Find where the given text appears and provide that cell's center as (X, Y) coordinate. 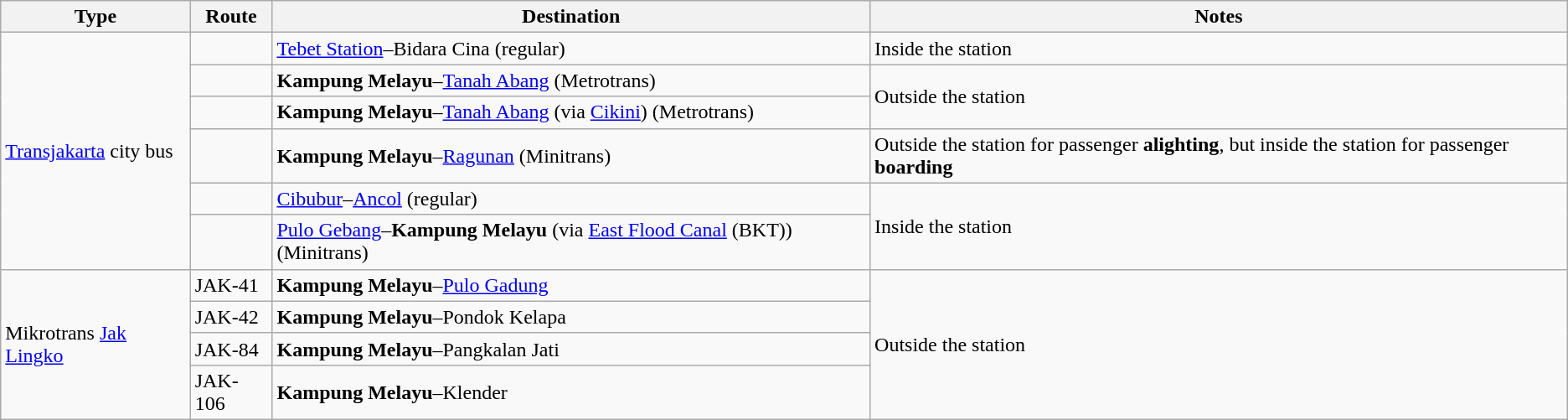
Cibubur–Ancol (regular) (571, 199)
Route (231, 17)
Kampung Melayu–Pondok Kelapa (571, 317)
JAK-84 (231, 349)
Kampung Melayu–Klender (571, 392)
Transjakarta city bus (95, 151)
Kampung Melayu–Pangkalan Jati (571, 349)
Type (95, 17)
JAK-42 (231, 317)
Notes (1220, 17)
Tebet Station–Bidara Cina (regular) (571, 49)
Mikrotrans Jak Lingko (95, 344)
JAK-41 (231, 285)
Pulo Gebang–Kampung Melayu (via East Flood Canal (BKT)) (Minitrans) (571, 241)
Kampung Melayu–Tanah Abang (Metrotrans) (571, 80)
Destination (571, 17)
Kampung Melayu–Tanah Abang (via Cikini) (Metrotrans) (571, 112)
Outside the station for passenger alighting, but inside the station for passenger boarding (1220, 156)
Kampung Melayu–Ragunan (Minitrans) (571, 156)
Kampung Melayu–Pulo Gadung (571, 285)
JAK-106 (231, 392)
